Extract the (X, Y) coordinate from the center of the cell holding the provided text.  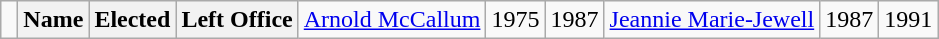
1975 (516, 20)
Elected (132, 20)
Arnold McCallum (392, 20)
Jeannie Marie-Jewell (712, 20)
1991 (908, 20)
Name (54, 20)
Left Office (237, 20)
